For the text-containing cell, return its midpoint in (x, y) coordinate format. 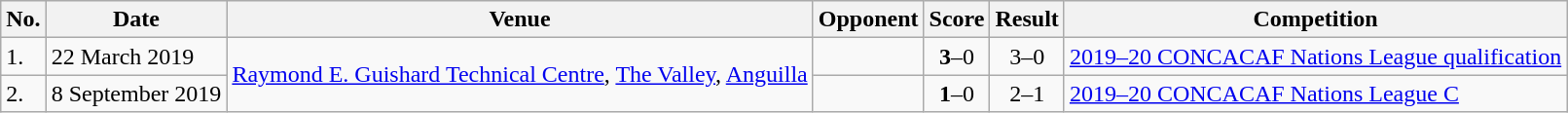
Opponent (868, 19)
Raymond E. Guishard Technical Centre, The Valley, Anguilla (520, 75)
Competition (1315, 19)
Score (957, 19)
1–0 (957, 94)
2. (23, 94)
2019–20 CONCACAF Nations League C (1315, 94)
Result (1027, 19)
1. (23, 56)
Venue (520, 19)
2019–20 CONCACAF Nations League qualification (1315, 56)
2–1 (1027, 94)
No. (23, 19)
8 September 2019 (136, 94)
22 March 2019 (136, 56)
Date (136, 19)
